Scan for the cell matching the given text and deliver its (x, y) coordinate at center. 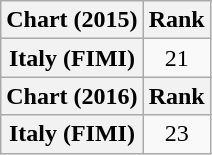
Chart (2016) (72, 96)
Chart (2015) (72, 20)
21 (176, 58)
23 (176, 134)
